Return [X, Y] of the center of cell containing provided text 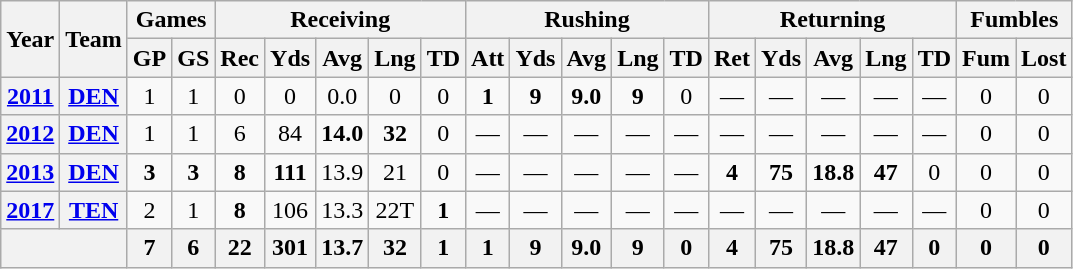
Rushing [588, 20]
0.0 [342, 96]
Ret [732, 58]
106 [290, 210]
Team [94, 39]
Year [30, 39]
2013 [30, 172]
84 [290, 134]
2011 [30, 96]
Receiving [340, 20]
TEN [94, 210]
22T [395, 210]
Fum [986, 58]
Lost [1044, 58]
111 [290, 172]
2 [149, 210]
13.9 [342, 172]
Fumbles [1014, 20]
GS [194, 58]
13.7 [342, 248]
13.3 [342, 210]
22 [240, 248]
301 [290, 248]
14.0 [342, 134]
2017 [30, 210]
21 [395, 172]
Rec [240, 58]
2012 [30, 134]
Games [170, 20]
Returning [832, 20]
Att [488, 58]
GP [149, 58]
7 [149, 248]
